Capture the cell that displays the provided text and extract its [x, y] central coordinate. 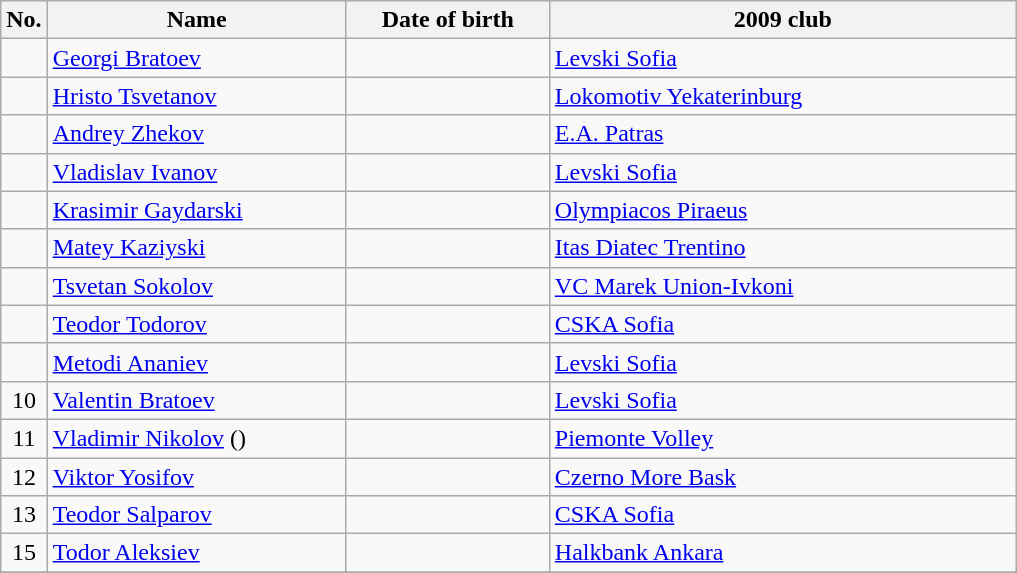
Vladimir Nikolov () [196, 438]
Todor Aleksiev [196, 553]
Name [196, 20]
Teodor Salparov [196, 515]
Lokomotiv Yekaterinburg [782, 96]
E.A. Patras [782, 134]
2009 club [782, 20]
Czerno More Bask [782, 477]
Andrey Zhekov [196, 134]
VC Marek Union-Ivkoni [782, 286]
Metodi Ananiev [196, 362]
Krasimir Gaydarski [196, 210]
Georgi Bratoev [196, 58]
Date of birth [448, 20]
Halkbank Ankara [782, 553]
10 [24, 400]
Olympiacos Piraeus [782, 210]
15 [24, 553]
Teodor Todorov [196, 324]
Piemonte Volley [782, 438]
Viktor Yosifov [196, 477]
No. [24, 20]
Valentin Bratoev [196, 400]
11 [24, 438]
Vladislav Ivanov [196, 172]
Itas Diatec Trentino [782, 248]
Hristo Tsvetanov [196, 96]
Tsvetan Sokolov [196, 286]
13 [24, 515]
Matey Kaziyski [196, 248]
12 [24, 477]
